Determine the [x, y] coordinate at the center of the cell enclosing the given text.  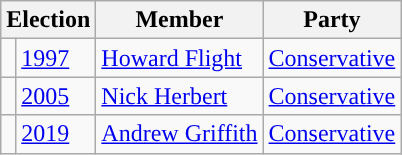
1997 [56, 58]
Member [180, 20]
2019 [56, 134]
Andrew Griffith [180, 134]
Howard Flight [180, 58]
Party [332, 20]
2005 [56, 96]
Nick Herbert [180, 96]
Election [48, 20]
